For the text-containing cell, return its midpoint in (x, y) coordinate format. 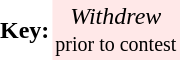
Withdrewprior to contest (116, 30)
